For the text-containing cell, return its midpoint in [x, y] coordinate format. 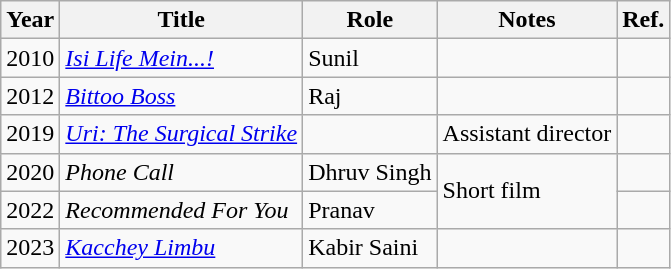
2012 [30, 96]
2020 [30, 172]
Pranav [370, 210]
Year [30, 20]
Notes [527, 20]
Uri: The Surgical Strike [182, 134]
2010 [30, 58]
Ref. [644, 20]
Title [182, 20]
2023 [30, 248]
2022 [30, 210]
2019 [30, 134]
Isi Life Mein...! [182, 58]
Kacchey Limbu [182, 248]
Assistant director [527, 134]
Sunil [370, 58]
Bittoo Boss [182, 96]
Role [370, 20]
Recommended For You [182, 210]
Phone Call [182, 172]
Kabir Saini [370, 248]
Raj [370, 96]
Short film [527, 191]
Dhruv Singh [370, 172]
